Find where the given text appears and provide that cell's center as [x, y] coordinate. 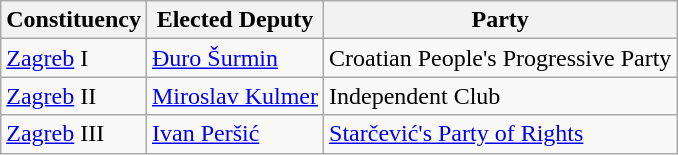
Croatian People's Progressive Party [500, 58]
Zagreb I [74, 58]
Miroslav Kulmer [234, 96]
Đuro Šurmin [234, 58]
Zagreb III [74, 134]
Zagreb II [74, 96]
Independent Club [500, 96]
Constituency [74, 20]
Party [500, 20]
Ivan Peršić [234, 134]
Starčević's Party of Rights [500, 134]
Elected Deputy [234, 20]
